From the cell containing the given text, extract its center point as (X, Y) coordinate. 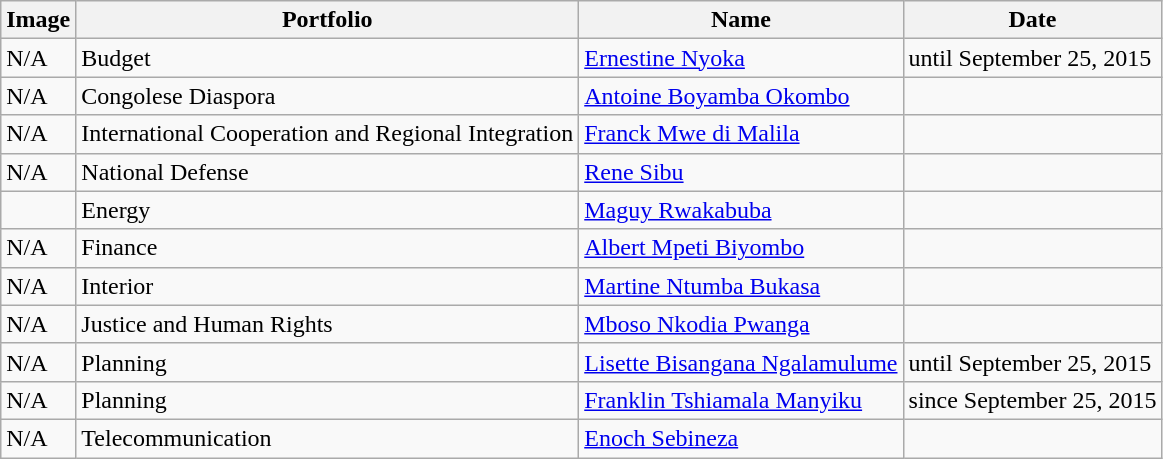
Justice and Human Rights (328, 324)
Lisette Bisangana Ngalamulume (741, 362)
Image (38, 20)
Mboso Nkodia Pwanga (741, 324)
Energy (328, 210)
Date (1032, 20)
Telecommunication (328, 438)
Budget (328, 58)
Portfolio (328, 20)
International Cooperation and Regional Integration (328, 134)
Martine Ntumba Bukasa (741, 286)
Ernestine Nyoka (741, 58)
Enoch Sebineza (741, 438)
Congolese Diaspora (328, 96)
Interior (328, 286)
Albert Mpeti Biyombo (741, 248)
Franklin Tshiamala Manyiku (741, 400)
since September 25, 2015 (1032, 400)
Rene Sibu (741, 172)
Maguy Rwakabuba (741, 210)
Finance (328, 248)
Name (741, 20)
Antoine Boyamba Okombo (741, 96)
National Defense (328, 172)
Franck Mwe di Malila (741, 134)
